Provide the (X, Y) coordinate of the cell's center where the given text is located.  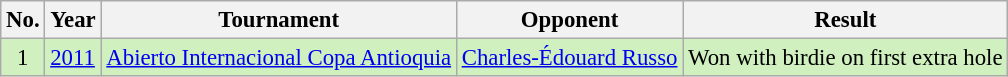
2011 (73, 58)
1 (23, 58)
Charles-Édouard Russo (569, 58)
Opponent (569, 20)
Year (73, 20)
Won with birdie on first extra hole (846, 58)
Tournament (278, 20)
Abierto Internacional Copa Antioquia (278, 58)
No. (23, 20)
Result (846, 20)
